Find where the given text appears and provide that cell's center as (x, y) coordinate. 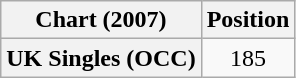
Position (248, 20)
UK Singles (OCC) (101, 58)
Chart (2007) (101, 20)
185 (248, 58)
